Scan for the cell matching the given text and deliver its [x, y] coordinate at center. 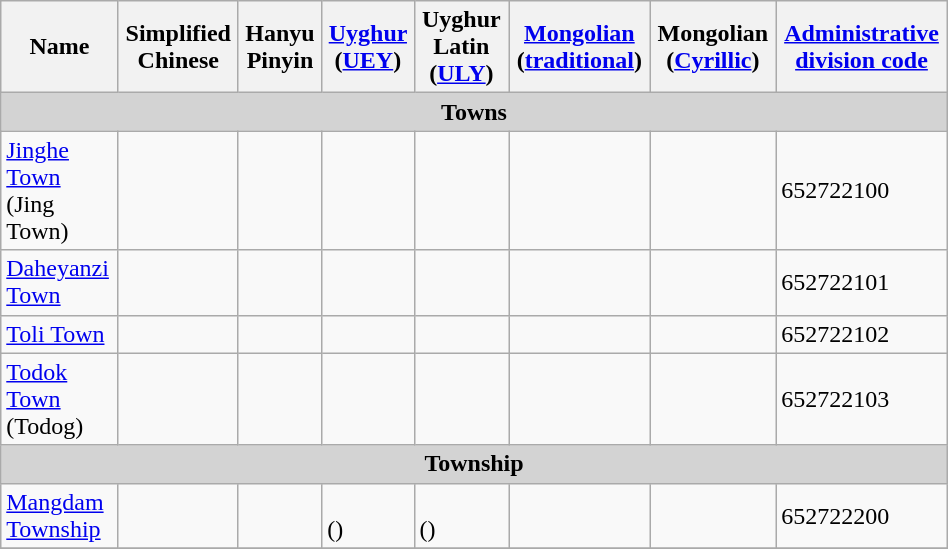
Township [474, 464]
652722200 [862, 516]
652722103 [862, 399]
Administrative division code [862, 47]
Todok Town(Todog) [60, 399]
Towns [474, 112]
Mongolian (traditional) [580, 47]
Uyghur Latin (ULY) [462, 47]
Mongolian (Cyrillic) [713, 47]
652722101 [862, 282]
Daheyanzi Town [60, 282]
652722100 [862, 190]
Name [60, 47]
Mangdam Township [60, 516]
Toli Town [60, 334]
Uyghur (UEY) [368, 47]
Simplified Chinese [178, 47]
Hanyu Pinyin [280, 47]
652722102 [862, 334]
Jinghe Town(Jing Town) [60, 190]
